Pinpoint the cell where the given text exists, returning its [X, Y] midpoint coordinate. 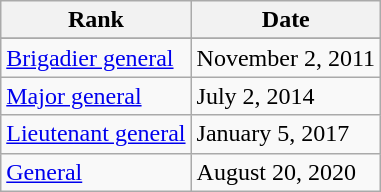
November 2, 2011 [286, 58]
Major general [96, 96]
Lieutenant general [96, 134]
January 5, 2017 [286, 134]
Brigadier general [96, 58]
August 20, 2020 [286, 172]
July 2, 2014 [286, 96]
Rank [96, 20]
General [96, 172]
Date [286, 20]
